Scan for the cell matching the given text and deliver its [x, y] coordinate at center. 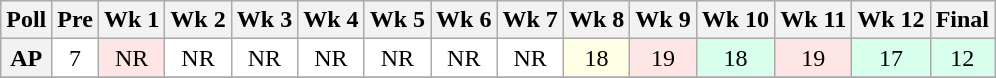
Wk 8 [596, 20]
Pre [76, 20]
Wk 11 [814, 20]
AP [26, 58]
Wk 2 [198, 20]
Poll [26, 20]
17 [891, 58]
Wk 6 [464, 20]
Wk 1 [131, 20]
Wk 9 [663, 20]
12 [962, 58]
Wk 10 [735, 20]
Wk 5 [397, 20]
Final [962, 20]
7 [76, 58]
Wk 3 [264, 20]
Wk 4 [331, 20]
Wk 7 [530, 20]
Wk 12 [891, 20]
